Identify which cell holds the provided text, then report its [X, Y] central coordinate. 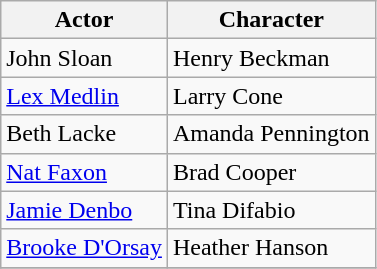
Heather Hanson [271, 248]
Nat Faxon [84, 172]
Character [271, 20]
Beth Lacke [84, 134]
Larry Cone [271, 96]
Jamie Denbo [84, 210]
Brooke D'Orsay [84, 248]
John Sloan [84, 58]
Tina Difabio [271, 210]
Henry Beckman [271, 58]
Lex Medlin [84, 96]
Brad Cooper [271, 172]
Actor [84, 20]
Amanda Pennington [271, 134]
